Capture the cell that displays the provided text and extract its (X, Y) central coordinate. 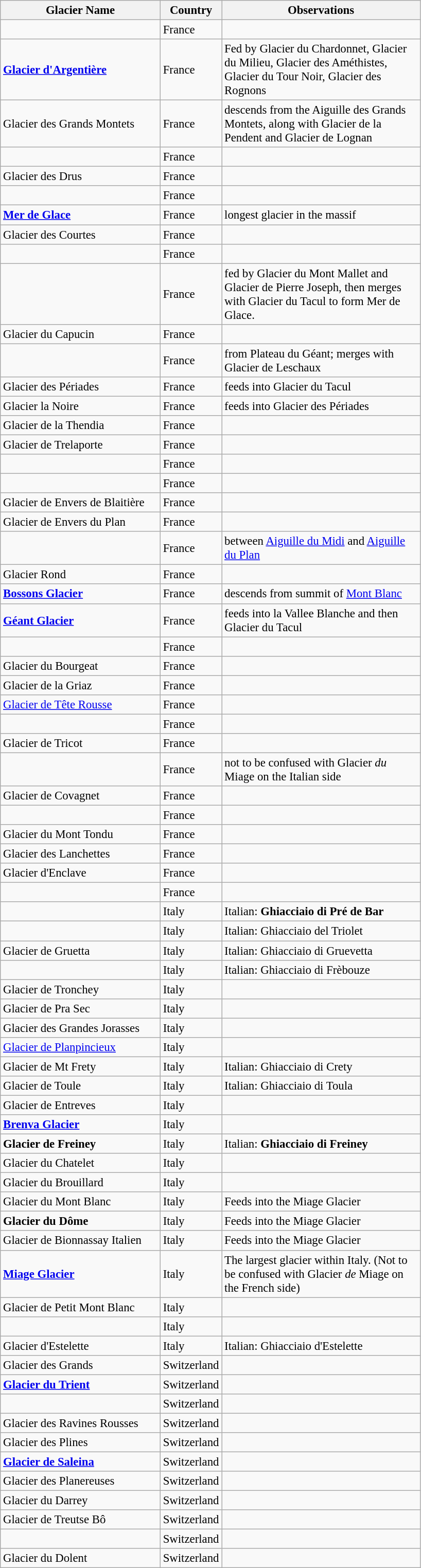
Glacier de Saleina (80, 1462)
feeds into la Vallee Blanche and then Glacier du Tacul (321, 620)
Country (190, 10)
Glacier d'Argentière (80, 70)
descends from the Aiguille des Grands Montets, along with Glacier de la Pendent and Glacier de Lognan (321, 124)
Glacier de Pra Sec (80, 1008)
feeds into Glacier du Tacul (321, 387)
Glacier des Ravines Rousses (80, 1423)
The largest glacier within Italy. (Not to be confused with Glacier de Miage on the French side) (321, 1274)
Glacier de Tricot (80, 743)
Glacier de la Griaz (80, 685)
Glacier de Envers de Blaitière (80, 503)
Glacier de Tronchey (80, 989)
Glacier du Dôme (80, 1221)
Glacier du Brouillard (80, 1183)
Glacier des Lanchettes (80, 854)
Glacier du Bourgeat (80, 666)
Glacier la Noire (80, 406)
Glacier de Toule (80, 1086)
Glacier des Planereuses (80, 1481)
from Plateau du Géant; merges with Glacier de Leschaux (321, 360)
Glacier du Darrey (80, 1501)
Glacier de Freiney (80, 1144)
Italian: Ghiacciaio di Gruevetta (321, 951)
Observations (321, 10)
Glacier du Capucin (80, 334)
Glacier du Mont Blanc (80, 1202)
fed by Glacier du Mont Mallet and Glacier de Pierre Joseph, then merges with Glacier du Tacul to form Mer de Glace. (321, 294)
Glacier de Planpincieux (80, 1047)
Italian: Ghiacciaio di Freiney (321, 1144)
Glacier d'Estelette (80, 1346)
Glacier de Tête Rousse (80, 705)
Glacier de la Thendia (80, 425)
between Aiguille du Midi and Aiguille du Plan (321, 548)
Glacier de Covagnet (80, 796)
Glacier Rond (80, 575)
Mer de Glace (80, 215)
Italian: Ghiacciaio di Toula (321, 1086)
Fed by Glacier du Chardonnet, Glacier du Milieu, Glacier des Améthistes, Glacier du Tour Noir, Glacier des Rognons (321, 70)
Glacier des Grands Montets (80, 124)
Glacier des Périades (80, 387)
Glacier du Trient (80, 1384)
Glacier de Petit Mont Blanc (80, 1307)
Glacier des Grands (80, 1365)
Glacier de Trelaporte (80, 444)
Glacier de Mt Frety (80, 1066)
Glacier des Plines (80, 1442)
Glacier des Courtes (80, 235)
Glacier de Bionnassay Italien (80, 1241)
feeds into Glacier des Périades (321, 406)
Italian: Ghiacciaio di Frèbouze (321, 970)
Glacier de Entreves (80, 1105)
Glacier du Chatelet (80, 1163)
Glacier d'Enclave (80, 873)
not to be confused with Glacier du Miage on the Italian side (321, 770)
Italian: Ghiacciaio di Pré de Bar (321, 912)
Bossons Glacier (80, 594)
Glacier de Treutse Bô (80, 1520)
Brenva Glacier (80, 1125)
Glacier de Gruetta (80, 951)
longest glacier in the massif (321, 215)
Glacier de Envers du Plan (80, 522)
Glacier du Mont Tondu (80, 834)
Italian: Ghiacciaio d'Estelette (321, 1346)
Géant Glacier (80, 620)
Miage Glacier (80, 1274)
Glacier des Grandes Jorasses (80, 1028)
Glacier du Dolent (80, 1558)
Italian: Ghiacciaio di Crety (321, 1066)
descends from summit of Mont Blanc (321, 594)
Italian: Ghiacciaio del Triolet (321, 931)
Glacier Name (80, 10)
Glacier des Drus (80, 176)
